Scan for the cell matching the given text and deliver its [x, y] coordinate at center. 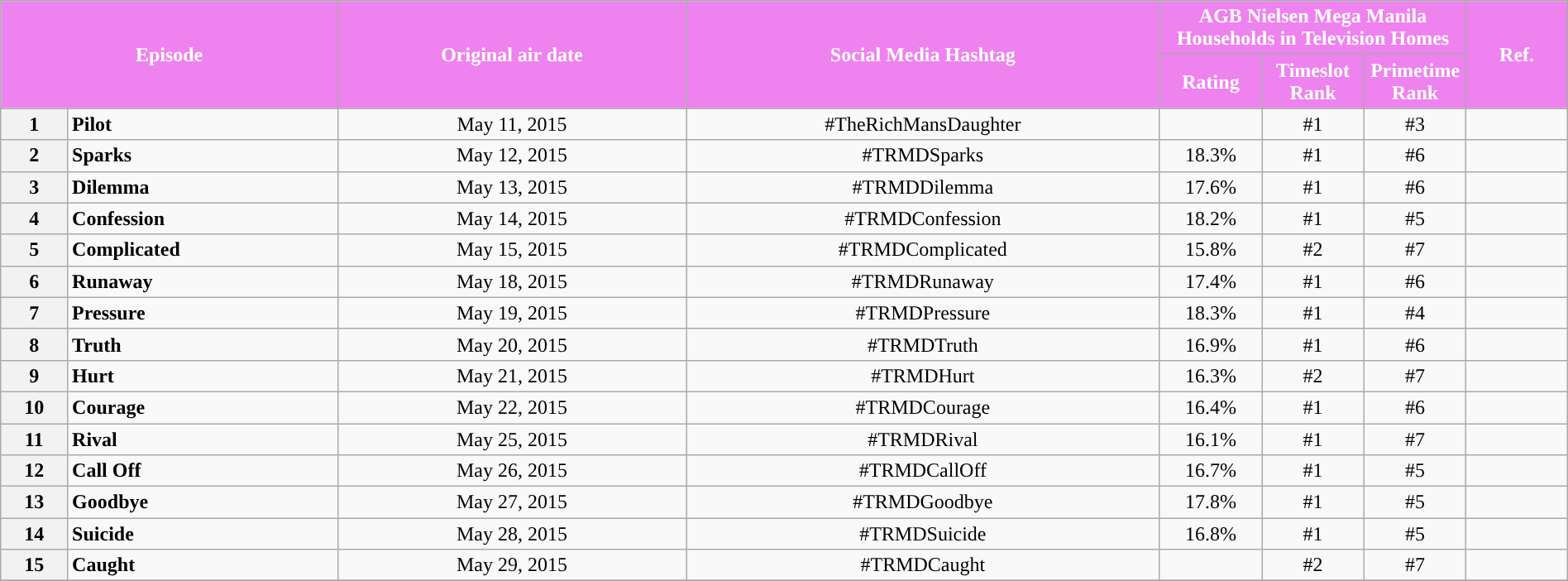
#TRMDCourage [923, 407]
Pilot [203, 124]
May 19, 2015 [511, 313]
#TRMDTruth [923, 344]
Caught [203, 565]
Rating [1211, 81]
16.1% [1211, 439]
Call Off [203, 471]
16.7% [1211, 471]
17.4% [1211, 281]
May 27, 2015 [511, 502]
#TRMDCallOff [923, 471]
Original air date [511, 55]
15 [35, 565]
May 13, 2015 [511, 187]
10 [35, 407]
Suicide [203, 534]
17.6% [1211, 187]
#TRMDDilemma [923, 187]
Timeslot Rank [1313, 81]
Courage [203, 407]
AGB Nielsen Mega Manila Households in Television Homes [1313, 28]
Social Media Hashtag [923, 55]
May 25, 2015 [511, 439]
Confession [203, 218]
#TRMDCaught [923, 565]
Episode [170, 55]
May 22, 2015 [511, 407]
#TRMDRival [923, 439]
#TheRichMansDaughter [923, 124]
9 [35, 376]
4 [35, 218]
May 26, 2015 [511, 471]
#TRMDGoodbye [923, 502]
May 21, 2015 [511, 376]
#3 [1415, 124]
#TRMDComplicated [923, 250]
Dilemma [203, 187]
16.4% [1211, 407]
#TRMDRunaway [923, 281]
13 [35, 502]
15.8% [1211, 250]
Rival [203, 439]
14 [35, 534]
May 29, 2015 [511, 565]
8 [35, 344]
#TRMDPressure [923, 313]
12 [35, 471]
Truth [203, 344]
May 14, 2015 [511, 218]
6 [35, 281]
7 [35, 313]
May 20, 2015 [511, 344]
#TRMDSuicide [923, 534]
1 [35, 124]
Hurt [203, 376]
Complicated [203, 250]
3 [35, 187]
18.2% [1211, 218]
16.8% [1211, 534]
16.9% [1211, 344]
5 [35, 250]
May 12, 2015 [511, 156]
Goodbye [203, 502]
Pressure [203, 313]
Sparks [203, 156]
#TRMDHurt [923, 376]
Runaway [203, 281]
#TRMDSparks [923, 156]
May 15, 2015 [511, 250]
#TRMDConfession [923, 218]
17.8% [1211, 502]
May 18, 2015 [511, 281]
#4 [1415, 313]
16.3% [1211, 376]
Primetime Rank [1415, 81]
May 11, 2015 [511, 124]
11 [35, 439]
Ref. [1517, 55]
2 [35, 156]
May 28, 2015 [511, 534]
